Determine the [X, Y] coordinate at the center of the cell enclosing the given text.  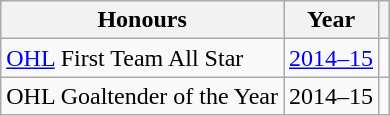
OHL First Team All Star [142, 58]
OHL Goaltender of the Year [142, 96]
Year [332, 20]
Honours [142, 20]
